Output the (x, y) coordinate of the center of the cell containing the given text.  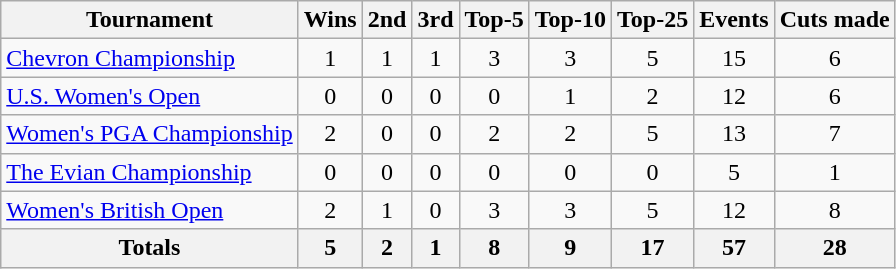
3rd (436, 20)
Top-5 (494, 20)
Tournament (150, 20)
Women's PGA Championship (150, 134)
The Evian Championship (150, 172)
Events (734, 20)
15 (734, 58)
Top-10 (570, 20)
Cuts made (834, 20)
28 (834, 248)
13 (734, 134)
17 (652, 248)
Wins (330, 20)
U.S. Women's Open (150, 96)
2nd (387, 20)
57 (734, 248)
Totals (150, 248)
Women's British Open (150, 210)
9 (570, 248)
7 (834, 134)
Chevron Championship (150, 58)
Top-25 (652, 20)
